Determine the (X, Y) coordinate at the center of the cell enclosing the given text.  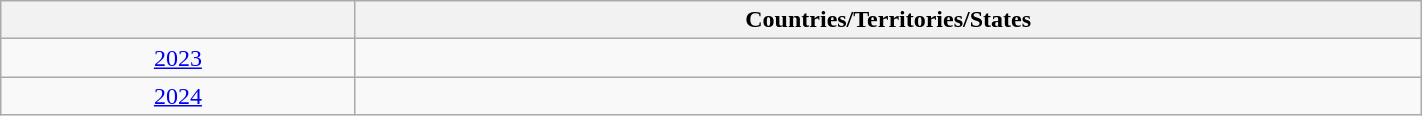
2024 (178, 96)
Countries/Territories/States (888, 20)
2023 (178, 58)
